Output the (X, Y) coordinate of the center of the cell containing the given text.  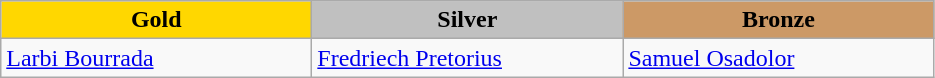
Silver (468, 20)
Fredriech Pretorius (468, 58)
Samuel Osadolor (778, 58)
Larbi Bourrada (156, 58)
Gold (156, 20)
Bronze (778, 20)
